Detect which cell encompasses the target text, then output its (X, Y) center coordinate. 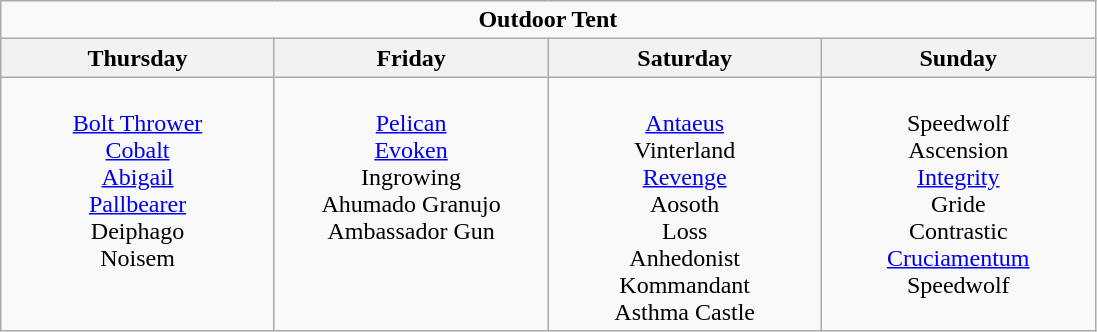
Bolt Thrower Cobalt Abigail Pallbearer Deiphago Noisem (138, 204)
Speedwolf Ascension Integrity Gride Contrastic Cruciamentum Speedwolf (958, 204)
Antaeus Vinterland Revenge Aosoth Loss Anhedonist Kommandant Asthma Castle (685, 204)
Sunday (958, 58)
Thursday (138, 58)
Pelican Evoken Ingrowing Ahumado Granujo Ambassador Gun (411, 204)
Saturday (685, 58)
Outdoor Tent (548, 20)
Friday (411, 58)
